Extract the [X, Y] coordinate from the center of the cell holding the provided text.  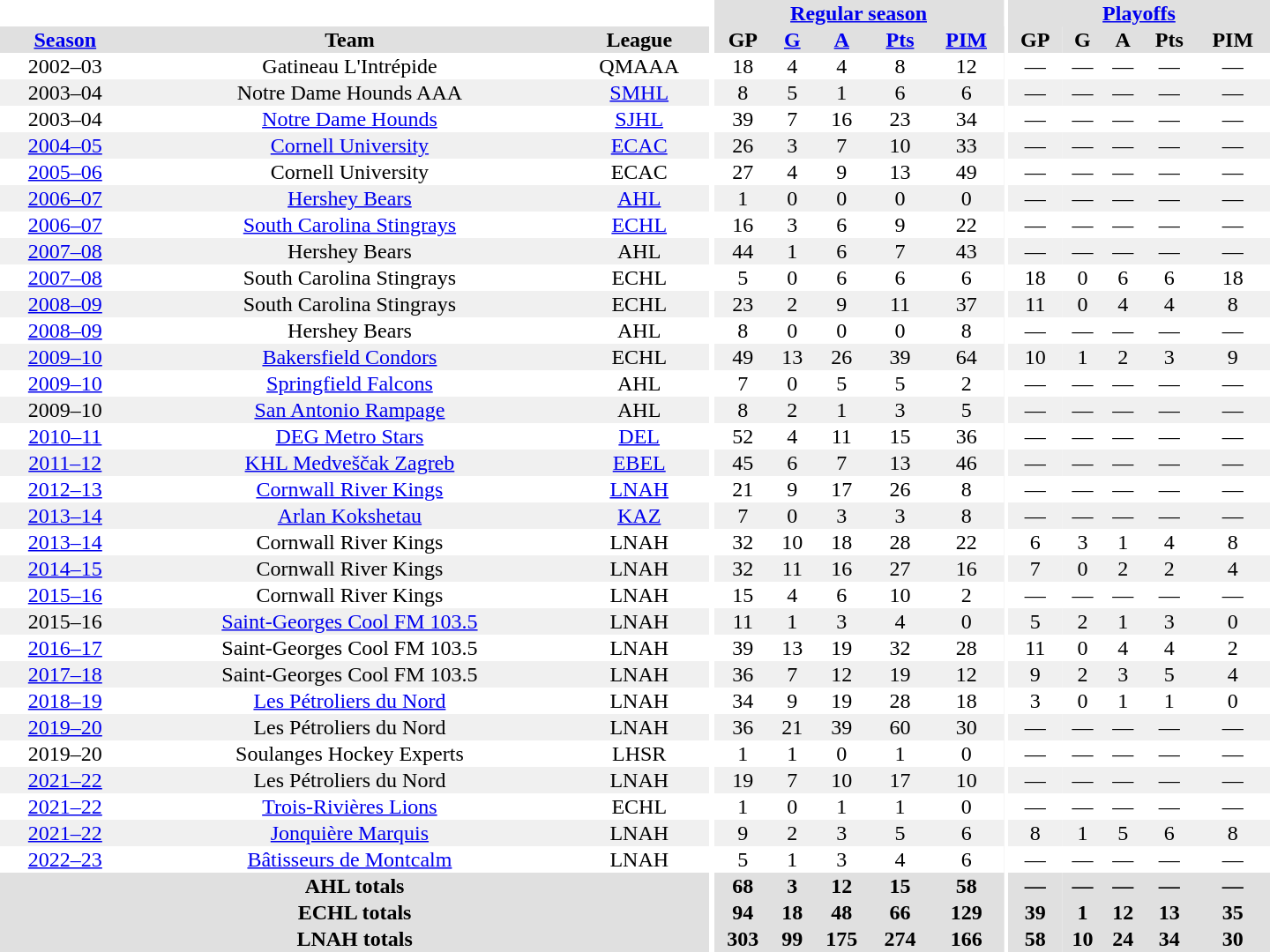
Season [65, 40]
LNAH totals [355, 939]
2004–05 [65, 145]
2014–15 [65, 569]
303 [743, 939]
52 [743, 436]
166 [967, 939]
2017–18 [65, 674]
Gatineau L'Intrépide [350, 66]
43 [967, 251]
37 [967, 304]
64 [967, 357]
Notre Dame Hounds AAA [350, 93]
2012–13 [65, 489]
QMAAA [639, 66]
Arlan Kokshetau [350, 516]
SJHL [639, 119]
45 [743, 463]
46 [967, 463]
DEG Metro Stars [350, 436]
Trois-Rivières Lions [350, 807]
KAZ [639, 516]
175 [841, 939]
DEL [639, 436]
AHL totals [355, 886]
60 [900, 727]
2010–11 [65, 436]
Playoffs [1139, 13]
33 [967, 145]
24 [1123, 939]
Springfield Falcons [350, 383]
129 [967, 912]
68 [743, 886]
ECHL totals [355, 912]
274 [900, 939]
2016–17 [65, 648]
2005–06 [65, 172]
2011–12 [65, 463]
LHSR [639, 754]
94 [743, 912]
SMHL [639, 93]
Notre Dame Hounds [350, 119]
44 [743, 251]
KHL Medveščak Zagreb [350, 463]
Bâtisseurs de Montcalm [350, 859]
66 [900, 912]
Soulanges Hockey Experts [350, 754]
Regular season [859, 13]
2002–03 [65, 66]
EBEL [639, 463]
League [639, 40]
48 [841, 912]
99 [792, 939]
Team [350, 40]
Jonquière Marquis [350, 833]
Bakersfield Condors [350, 357]
San Antonio Rampage [350, 410]
2022–23 [65, 859]
35 [1233, 912]
2018–19 [65, 701]
